Search for the cell housing the specified text and yield its [X, Y] center coordinate. 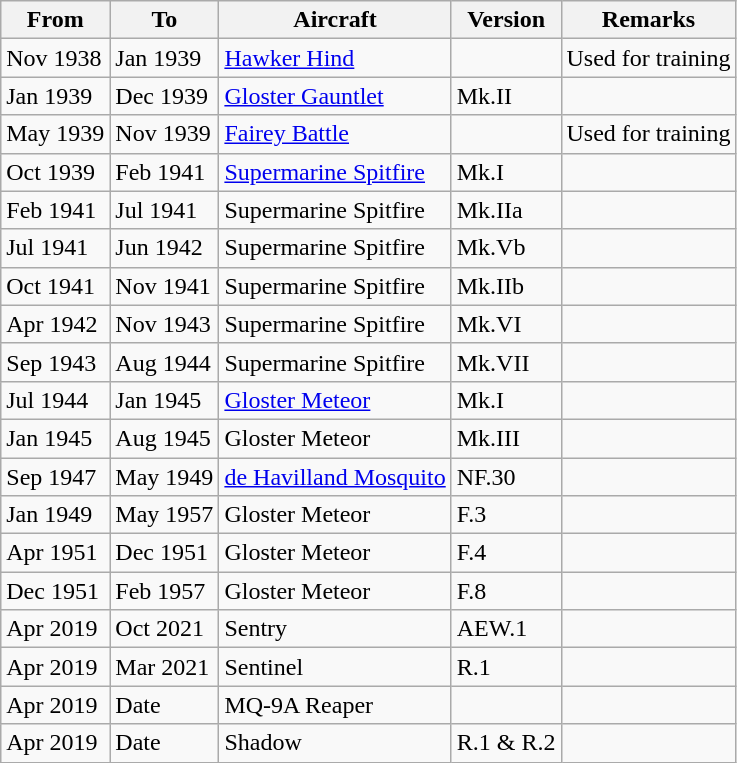
Mar 2021 [164, 667]
F.3 [506, 515]
Mk.IIb [506, 286]
Mk.III [506, 438]
May 1939 [56, 134]
From [56, 20]
Nov 1941 [164, 286]
Remarks [648, 20]
May 1957 [164, 515]
Aug 1944 [164, 362]
Aircraft [335, 20]
Jan 1949 [56, 515]
To [164, 20]
Oct 1941 [56, 286]
Oct 2021 [164, 629]
Sentinel [335, 667]
Gloster Gauntlet [335, 96]
Shadow [335, 743]
F.8 [506, 591]
MQ-9A Reaper [335, 705]
Mk.Vb [506, 248]
Mk.VI [506, 324]
NF.30 [506, 477]
Dec 1939 [164, 96]
Nov 1938 [56, 58]
Sep 1947 [56, 477]
de Havilland Mosquito [335, 477]
Hawker Hind [335, 58]
Version [506, 20]
Fairey Battle [335, 134]
R.1 & R.2 [506, 743]
Jul 1944 [56, 400]
Mk.IIa [506, 210]
Nov 1939 [164, 134]
Apr 1942 [56, 324]
Feb 1957 [164, 591]
Nov 1943 [164, 324]
Aug 1945 [164, 438]
Mk.II [506, 96]
Sentry [335, 629]
Jun 1942 [164, 248]
Sep 1943 [56, 362]
Apr 1951 [56, 553]
Mk.VII [506, 362]
AEW.1 [506, 629]
F.4 [506, 553]
May 1949 [164, 477]
Oct 1939 [56, 172]
R.1 [506, 667]
